Search for the cell housing the specified text and yield its (X, Y) center coordinate. 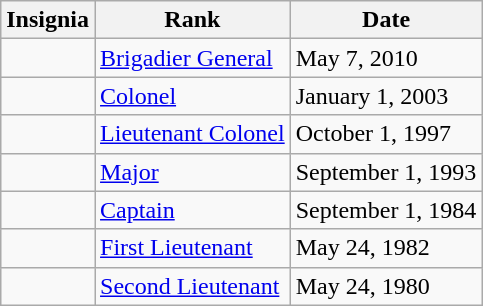
May 24, 1980 (386, 286)
September 1, 1993 (386, 172)
Insignia (48, 20)
September 1, 1984 (386, 210)
October 1, 1997 (386, 134)
Date (386, 20)
Colonel (193, 96)
First Lieutenant (193, 248)
Lieutenant Colonel (193, 134)
May 7, 2010 (386, 58)
Captain (193, 210)
Major (193, 172)
January 1, 2003 (386, 96)
May 24, 1982 (386, 248)
Second Lieutenant (193, 286)
Brigadier General (193, 58)
Rank (193, 20)
